Capture the cell that displays the provided text and extract its (x, y) central coordinate. 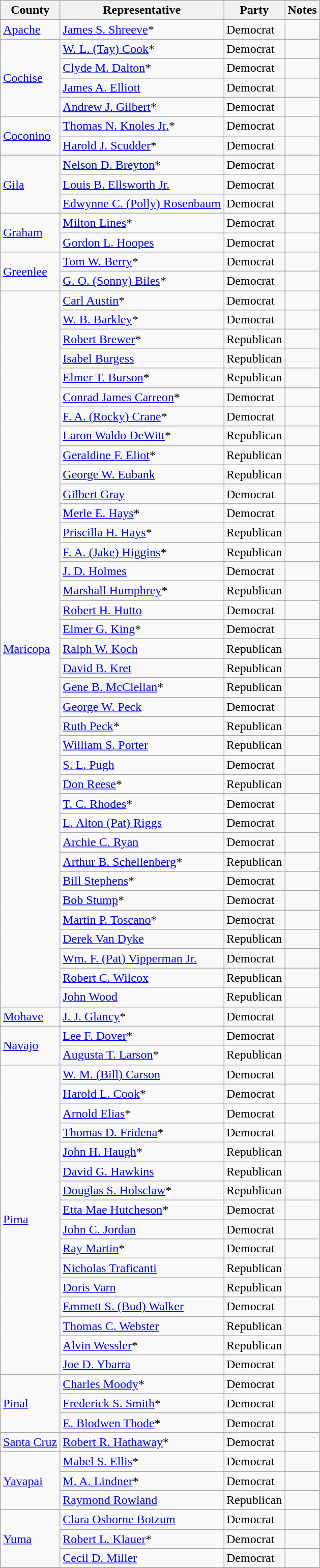
Carl Austin* (142, 300)
James S. Shreeve* (142, 29)
James A. Elliott (142, 87)
Emmett S. (Bud) Walker (142, 1307)
Thomas D. Fridena* (142, 1132)
Bob Stump* (142, 900)
Clyde M. Dalton* (142, 68)
Representative (142, 10)
Charles Moody* (142, 1384)
John H. Haugh* (142, 1152)
Bill Stephens* (142, 881)
Party (254, 10)
Harold J. Scudder* (142, 145)
F. A. (Rocky) Crane* (142, 416)
L. Alton (Pat) Riggs (142, 823)
Archie C. Ryan (142, 842)
Coconino (31, 136)
Gordon L. Hoopes (142, 243)
John C. Jordan (142, 1229)
Ray Martin* (142, 1249)
Navajo (31, 1045)
W. B. Barkley* (142, 320)
Milton Lines* (142, 223)
Robert R. Hathaway* (142, 1442)
Wm. F. (Pat) Vipperman Jr. (142, 958)
Priscilla H. Hays* (142, 532)
Marshall Humphrey* (142, 591)
Clara Osborne Botzum (142, 1520)
M. A. Lindner* (142, 1481)
Thomas N. Knoles Jr.* (142, 126)
Conrad James Carreon* (142, 397)
Pima (31, 1219)
Merle E. Hays* (142, 513)
Robert L. Klauer* (142, 1539)
Greenlee (31, 272)
County (31, 10)
Derek Van Dyke (142, 939)
Geraldine F. Eliot* (142, 455)
George W. Eubank (142, 474)
Edwynne C. (Polly) Rosenbaum (142, 203)
Arthur B. Schellenberg* (142, 862)
Gila (31, 184)
Robert Brewer* (142, 339)
Doris Varn (142, 1287)
Isabel Burgess (142, 358)
Robert C. Wilcox (142, 978)
Nicholas Traficanti (142, 1268)
J. D. Holmes (142, 571)
Yavapai (31, 1481)
Tom W. Berry* (142, 262)
William S. Porter (142, 745)
Andrew J. Gilbert* (142, 107)
Gilbert Gray (142, 494)
Cecil D. Miller (142, 1558)
Arnold Elias* (142, 1113)
F. A. (Jake) Higgins* (142, 552)
Raymond Rowland (142, 1500)
Douglas S. Holsclaw* (142, 1191)
Nelson D. Breyton* (142, 165)
Robert H. Hutto (142, 610)
Gene B. McClellan* (142, 687)
Lee F. Dover* (142, 1036)
David G. Hawkins (142, 1171)
Mohave (31, 1016)
Martin P. Toscano* (142, 920)
Etta Mae Hutcheson* (142, 1210)
Maricopa (31, 649)
George W. Peck (142, 707)
Alvin Wessler* (142, 1345)
E. Blodwen Thode* (142, 1423)
W. M. (Bill) Carson (142, 1074)
Ruth Peck* (142, 726)
Laron Waldo DeWitt* (142, 436)
Thomas C. Webster (142, 1326)
Yuma (31, 1539)
Santa Cruz (31, 1442)
Don Reese* (142, 784)
David B. Kret (142, 668)
G. O. (Sonny) Biles* (142, 281)
Mabel S. Ellis* (142, 1461)
Louis B. Ellsworth Jr. (142, 184)
Augusta T. Larson* (142, 1055)
Elmer G. King* (142, 629)
S. L. Pugh (142, 765)
J. J. Glancy* (142, 1016)
Joe D. Ybarra (142, 1365)
W. L. (Tay) Cook* (142, 49)
Harold L. Cook* (142, 1094)
Ralph W. Koch (142, 649)
Cochise (31, 78)
Pinal (31, 1403)
Graham (31, 232)
T. C. Rhodes* (142, 803)
Frederick S. Smith* (142, 1403)
Notes (302, 10)
John Wood (142, 997)
Apache (31, 29)
Elmer T. Burson* (142, 378)
